Search for the cell housing the specified text and yield its [x, y] center coordinate. 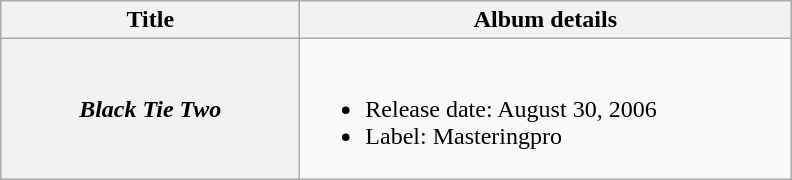
Title [150, 20]
Release date: August 30, 2006Label: Masteringpro [546, 109]
Album details [546, 20]
Black Tie Two [150, 109]
